Identify which cell holds the provided text, then report its [X, Y] central coordinate. 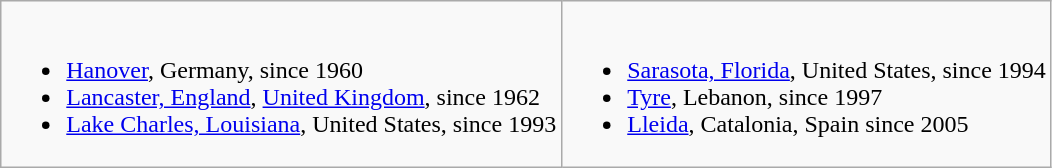
Sarasota, Florida, United States, since 1994 Tyre, Lebanon, since 1997 Lleida, Catalonia, Spain since 2005 [807, 84]
Hanover, Germany, since 1960 Lancaster, England, United Kingdom, since 1962 Lake Charles, Louisiana, United States, since 1993 [282, 84]
